Pinpoint the cell where the given text exists, returning its [X, Y] midpoint coordinate. 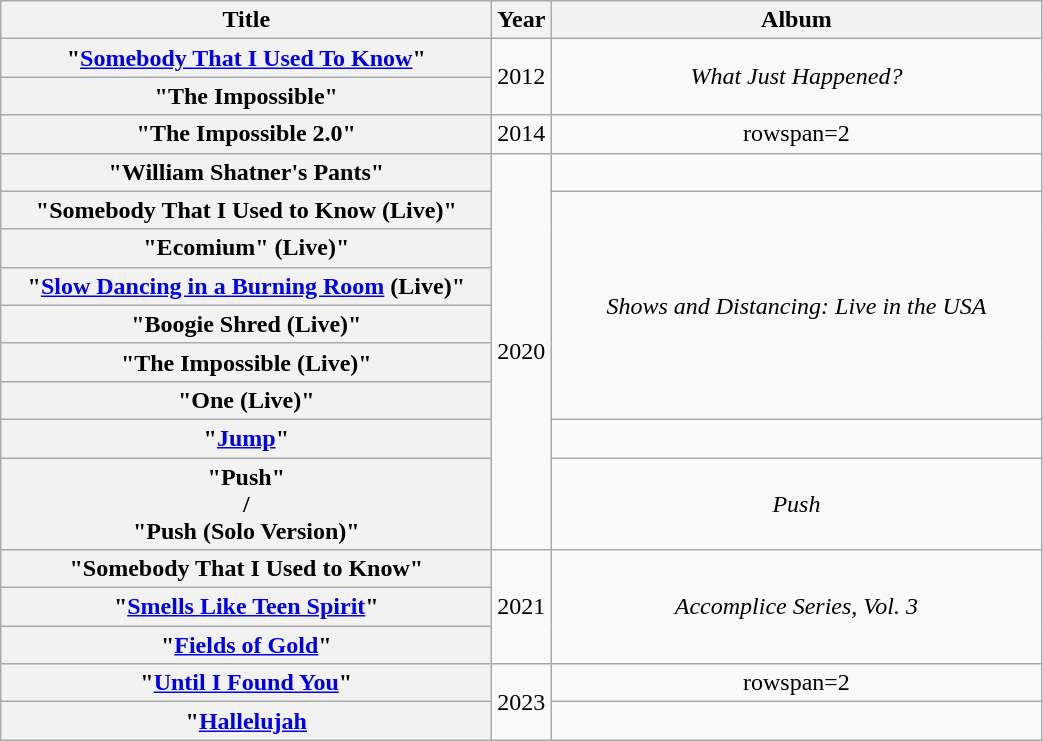
"Push" /"Push (Solo Version)" [246, 504]
"The Impossible 2.0" [246, 134]
"Somebody That I Used to Know (Live)" [246, 210]
"Fields of Gold" [246, 645]
"Jump" [246, 438]
"Until I Found You" [246, 683]
2021 [522, 607]
"Slow Dancing in a Burning Room (Live)" [246, 286]
"Hallelujah [246, 721]
"The Impossible" [246, 96]
"Boogie Shred (Live)" [246, 324]
2012 [522, 77]
"Smells Like Teen Spirit" [246, 607]
"William Shatner's Pants" [246, 172]
"Somebody That I Used To Know" [246, 58]
2014 [522, 134]
Album [796, 20]
Push [796, 504]
"Ecomium" (Live)" [246, 248]
"The Impossible (Live)" [246, 362]
Shows and Distancing: Live in the USA [796, 305]
2023 [522, 702]
2020 [522, 352]
What Just Happened? [796, 77]
Year [522, 20]
Title [246, 20]
"Somebody That I Used to Know" [246, 569]
Accomplice Series, Vol. 3 [796, 607]
"One (Live)" [246, 400]
